Determine the [x, y] coordinate at the center of the cell enclosing the given text.  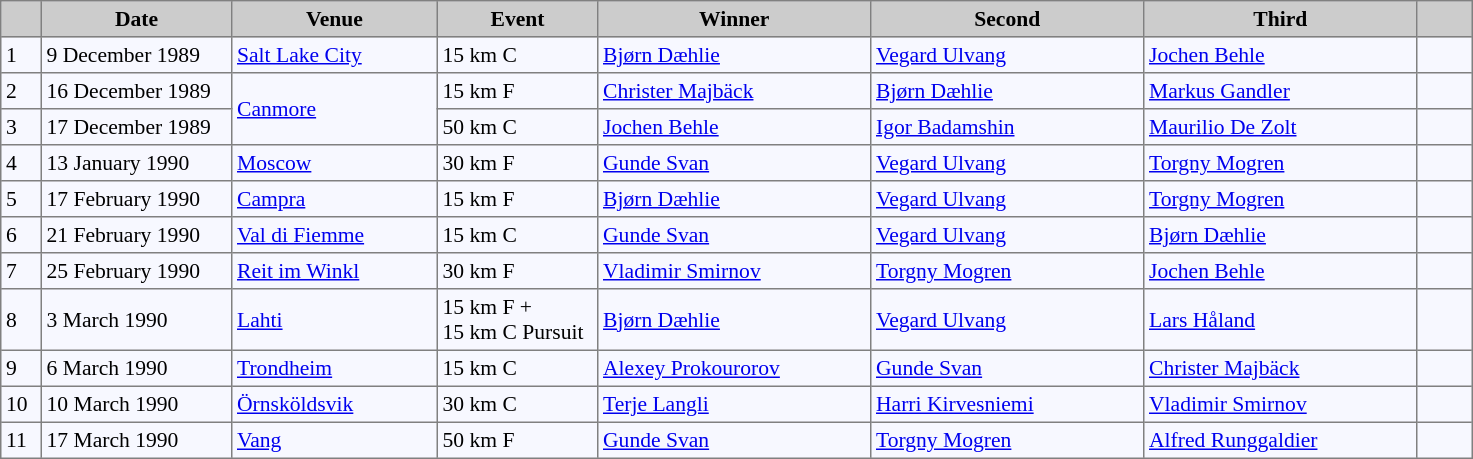
17 December 1989 [136, 127]
13 January 1990 [136, 163]
Reit im Winkl [335, 271]
Terje Langli [734, 404]
10 March 1990 [136, 404]
7 [21, 271]
50 km C [517, 127]
Markus Gandler [1280, 91]
9 [21, 368]
16 December 1989 [136, 91]
4 [21, 163]
10 [21, 404]
17 March 1990 [136, 440]
Third [1280, 19]
50 km F [517, 440]
Val di Fiemme [335, 235]
6 [21, 235]
30 km C [517, 404]
5 [21, 199]
3 [21, 127]
25 February 1990 [136, 271]
Vang [335, 440]
Alfred Runggaldier [1280, 440]
15 km F + 15 km C Pursuit [517, 320]
Campra [335, 199]
1 [21, 55]
Date [136, 19]
Second [1008, 19]
6 March 1990 [136, 368]
Igor Badamshin [1008, 127]
17 February 1990 [136, 199]
2 [21, 91]
Salt Lake City [335, 55]
8 [21, 320]
Maurilio De Zolt [1280, 127]
Örnsköldsvik [335, 404]
9 December 1989 [136, 55]
Lars Håland [1280, 320]
3 March 1990 [136, 320]
Winner [734, 19]
Trondheim [335, 368]
Harri Kirvesniemi [1008, 404]
Canmore [335, 109]
Alexey Prokourorov [734, 368]
Moscow [335, 163]
Venue [335, 19]
Lahti [335, 320]
11 [21, 440]
Event [517, 19]
21 February 1990 [136, 235]
